Find where the given text appears and provide that cell's center as (x, y) coordinate. 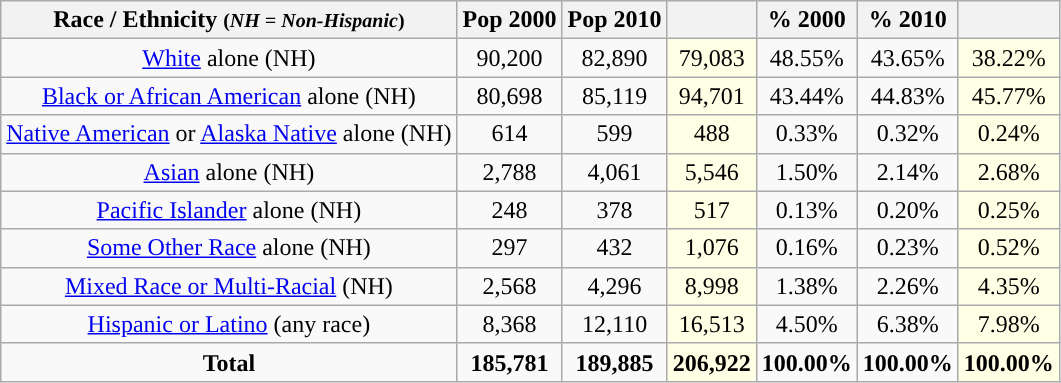
94,701 (712, 96)
8,368 (510, 324)
Pop 2000 (510, 20)
Race / Ethnicity (NH = Non-Hispanic) (229, 20)
16,513 (712, 324)
90,200 (510, 58)
Asian alone (NH) (229, 172)
12,110 (614, 324)
Pop 2010 (614, 20)
2,788 (510, 172)
White alone (NH) (229, 58)
0.20% (908, 210)
Total (229, 362)
599 (614, 134)
297 (510, 248)
185,781 (510, 362)
2,568 (510, 286)
0.25% (1008, 210)
0.32% (908, 134)
0.52% (1008, 248)
614 (510, 134)
82,890 (614, 58)
2.14% (908, 172)
4.35% (1008, 286)
Pacific Islander alone (NH) (229, 210)
6.38% (908, 324)
Hispanic or Latino (any race) (229, 324)
378 (614, 210)
0.13% (806, 210)
0.33% (806, 134)
79,083 (712, 58)
4,061 (614, 172)
43.65% (908, 58)
8,998 (712, 286)
488 (712, 134)
2.68% (1008, 172)
Native American or Alaska Native alone (NH) (229, 134)
1.50% (806, 172)
1,076 (712, 248)
80,698 (510, 96)
44.83% (908, 96)
38.22% (1008, 58)
4.50% (806, 324)
189,885 (614, 362)
0.23% (908, 248)
% 2000 (806, 20)
Mixed Race or Multi-Racial (NH) (229, 286)
0.24% (1008, 134)
48.55% (806, 58)
5,546 (712, 172)
1.38% (806, 286)
85,119 (614, 96)
248 (510, 210)
2.26% (908, 286)
7.98% (1008, 324)
4,296 (614, 286)
432 (614, 248)
0.16% (806, 248)
43.44% (806, 96)
Black or African American alone (NH) (229, 96)
45.77% (1008, 96)
517 (712, 210)
206,922 (712, 362)
Some Other Race alone (NH) (229, 248)
% 2010 (908, 20)
